Determine the [x, y] coordinate at the center of the cell enclosing the given text.  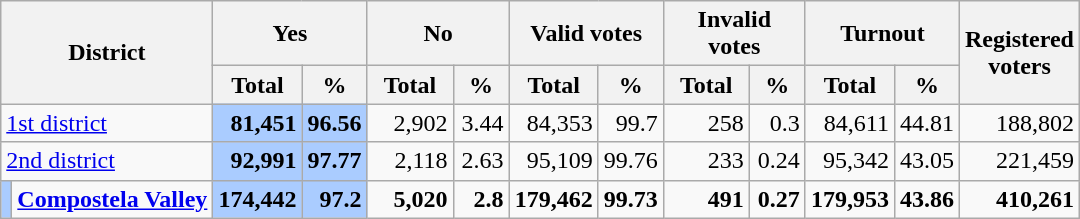
0.27 [777, 199]
81,451 [258, 123]
2.8 [481, 199]
233 [706, 161]
Turnout [882, 34]
99.7 [630, 123]
97.77 [334, 161]
179,462 [554, 199]
92,991 [258, 161]
43.86 [926, 199]
Valid votes [586, 34]
5,020 [410, 199]
Compostela Valley [112, 199]
44.81 [926, 123]
174,442 [258, 199]
1st district [107, 123]
221,459 [1020, 161]
84,611 [850, 123]
No [438, 34]
2nd district [107, 161]
179,953 [850, 199]
258 [706, 123]
410,261 [1020, 199]
2,902 [410, 123]
95,109 [554, 161]
84,353 [554, 123]
District [107, 52]
Invalid votes [734, 34]
2,118 [410, 161]
Registeredvoters [1020, 52]
97.2 [334, 199]
491 [706, 199]
0.24 [777, 161]
3.44 [481, 123]
0.3 [777, 123]
43.05 [926, 161]
99.76 [630, 161]
95,342 [850, 161]
188,802 [1020, 123]
99.73 [630, 199]
96.56 [334, 123]
2.63 [481, 161]
Yes [290, 34]
